Extract the [X, Y] coordinate from the center of the cell holding the provided text.  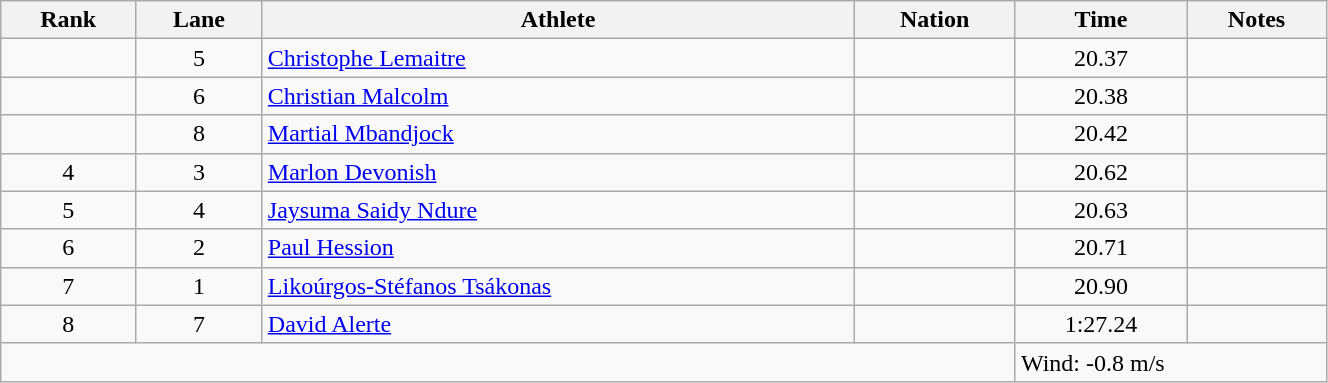
Jaysuma Saidy Ndure [558, 210]
Christophe Lemaitre [558, 58]
20.90 [1100, 286]
David Alerte [558, 324]
20.62 [1100, 172]
2 [200, 248]
Lane [200, 20]
Nation [935, 20]
Marlon Devonish [558, 172]
20.63 [1100, 210]
20.42 [1100, 134]
Notes [1257, 20]
Likoúrgos-Stéfanos Tsákonas [558, 286]
20.71 [1100, 248]
Christian Malcolm [558, 96]
3 [200, 172]
1:27.24 [1100, 324]
Rank [68, 20]
20.37 [1100, 58]
Athlete [558, 20]
Time [1100, 20]
Paul Hession [558, 248]
20.38 [1100, 96]
Martial Mbandjock [558, 134]
1 [200, 286]
Wind: -0.8 m/s [1170, 362]
